Identify which cell holds the provided text, then report its (X, Y) central coordinate. 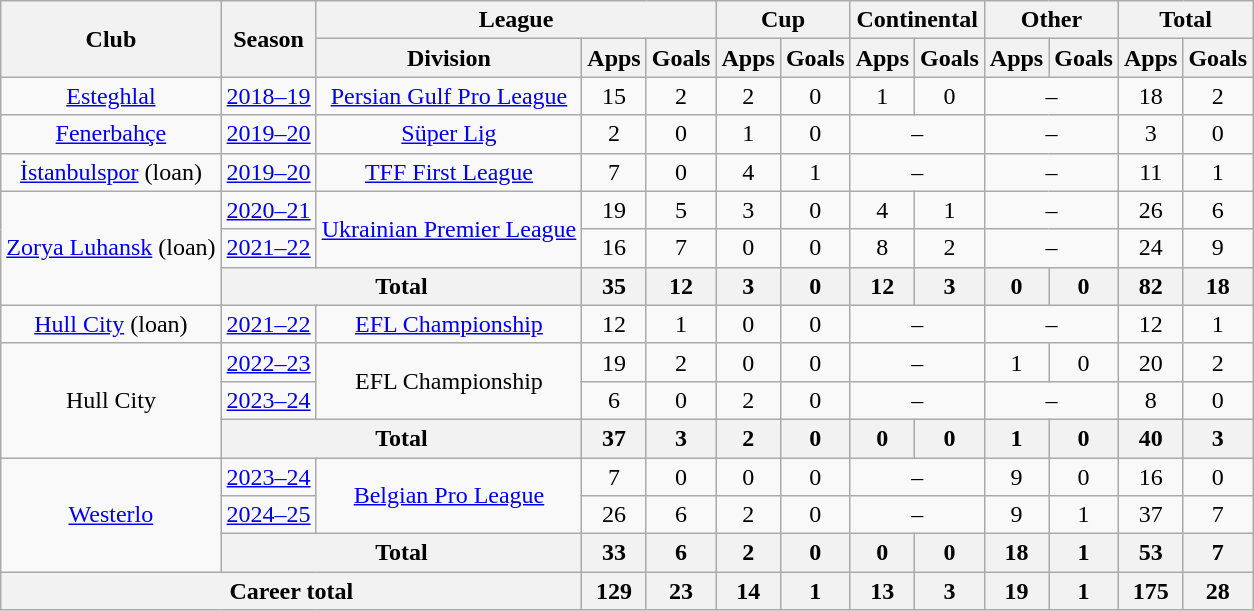
11 (1150, 172)
33 (614, 553)
28 (1218, 591)
2018–19 (268, 96)
15 (614, 96)
Zorya Luhansk (loan) (111, 248)
Cup (783, 20)
35 (614, 286)
13 (882, 591)
Other (1051, 20)
129 (614, 591)
2020–21 (268, 210)
Hull City (111, 400)
14 (748, 591)
Belgian Pro League (449, 496)
82 (1150, 286)
53 (1150, 553)
175 (1150, 591)
Continental (917, 20)
Ukrainian Premier League (449, 229)
40 (1150, 438)
Season (268, 39)
Persian Gulf Pro League (449, 96)
5 (681, 210)
Fenerbahçe (111, 134)
Division (449, 58)
Club (111, 39)
2022–23 (268, 362)
24 (1150, 248)
Hull City (loan) (111, 324)
23 (681, 591)
Westerlo (111, 515)
Süper Lig (449, 134)
Esteghlal (111, 96)
2024–25 (268, 515)
League (516, 20)
20 (1150, 362)
TFF First League (449, 172)
Career total (292, 591)
İstanbulspor (loan) (111, 172)
